Search for the cell housing the specified text and yield its (X, Y) center coordinate. 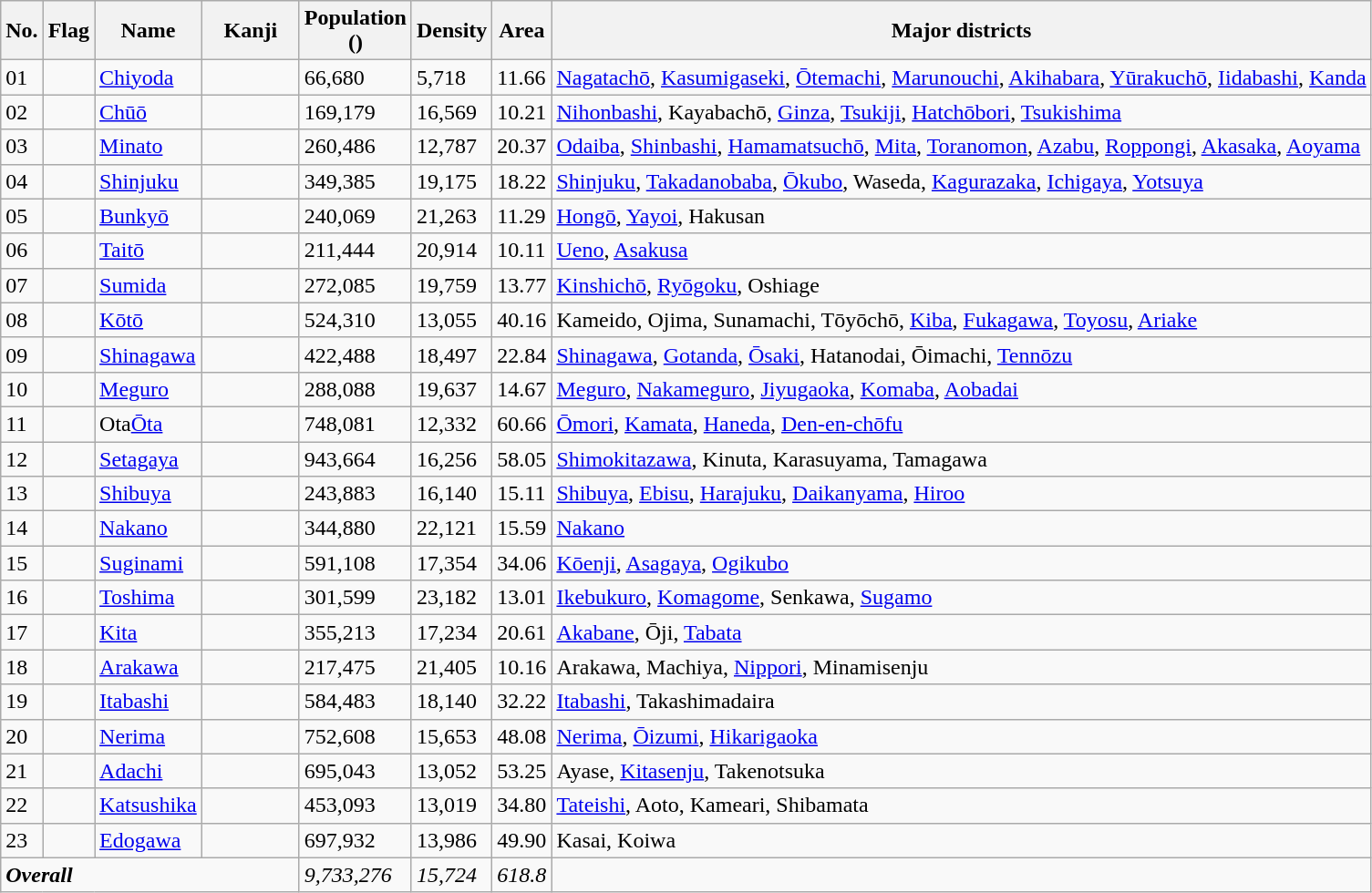
05 (22, 216)
17,354 (451, 563)
17,234 (451, 632)
22.84 (521, 354)
16,140 (451, 494)
422,488 (356, 354)
524,310 (356, 320)
18 (22, 667)
48.08 (521, 736)
15.59 (521, 529)
08 (22, 320)
217,475 (356, 667)
Hongō, Yayoi, Hakusan (961, 216)
Adachi (149, 771)
13,055 (451, 320)
Itabashi, Takashimadaira (961, 702)
13 (22, 494)
Ikebukuro, Komagome, Senkawa, Sugamo (961, 598)
13,052 (451, 771)
Kanji (250, 31)
10.16 (521, 667)
20 (22, 736)
32.22 (521, 702)
5,718 (451, 77)
943,664 (356, 458)
Akabane, Ōji, Tabata (961, 632)
No. (22, 31)
240,069 (356, 216)
Toshima (149, 598)
260,486 (356, 147)
Arakawa (149, 667)
19,759 (451, 285)
288,088 (356, 389)
Major districts (961, 31)
355,213 (356, 632)
13,986 (451, 840)
169,179 (356, 112)
Kinshichō, Ryōgoku, Oshiage (961, 285)
19 (22, 702)
15.11 (521, 494)
10.21 (521, 112)
40.16 (521, 320)
11.29 (521, 216)
49.90 (521, 840)
Bunkyō (149, 216)
13.01 (521, 598)
03 (22, 147)
Arakawa, Machiya, Nippori, Minamisenju (961, 667)
Kita (149, 632)
Kasai, Koiwa (961, 840)
21 (22, 771)
Shimokitazawa, Kinuta, Karasuyama, Tamagawa (961, 458)
Edogawa (149, 840)
21,263 (451, 216)
349,385 (356, 181)
Shibuya, Ebisu, Harajuku, Daikanyama, Hiroo (961, 494)
14.67 (521, 389)
Chiyoda (149, 77)
Setagaya (149, 458)
17 (22, 632)
15,724 (451, 875)
453,093 (356, 806)
22,121 (451, 529)
18,140 (451, 702)
Shinjuku (149, 181)
19,175 (451, 181)
18,497 (451, 354)
09 (22, 354)
13.77 (521, 285)
Population() (356, 31)
34.80 (521, 806)
13,019 (451, 806)
Ueno, Asakusa (961, 251)
Nihonbashi, Kayabachō, Ginza, Tsukiji, Hatchōbori, Tsukishima (961, 112)
07 (22, 285)
211,444 (356, 251)
02 (22, 112)
20,914 (451, 251)
Itabashi (149, 702)
12 (22, 458)
Ōmori, Kamata, Haneda, Den-en-chōfu (961, 424)
23,182 (451, 598)
10 (22, 389)
04 (22, 181)
14 (22, 529)
Density (451, 31)
Kōenji, Asagaya, Ogikubo (961, 563)
344,880 (356, 529)
Shibuya (149, 494)
Overall (150, 875)
748,081 (356, 424)
Shinagawa (149, 354)
10.11 (521, 251)
Shinagawa, Gotanda, Ōsaki, Hatanodai, Ōimachi, Tennōzu (961, 354)
Nerima, Ōizumi, Hikarigaoka (961, 736)
Shinjuku, Takadanobaba, Ōkubo, Waseda, Kagurazaka, Ichigaya, Yotsuya (961, 181)
22 (22, 806)
11.66 (521, 77)
21,405 (451, 667)
58.05 (521, 458)
695,043 (356, 771)
Kameido, Ojima, Sunamachi, Tōyōchō, Kiba, Fukagawa, Toyosu, Ariake (961, 320)
272,085 (356, 285)
Chūō (149, 112)
Area (521, 31)
Meguro (149, 389)
Taitō (149, 251)
Kōtō (149, 320)
12,332 (451, 424)
53.25 (521, 771)
23 (22, 840)
20.37 (521, 147)
16,256 (451, 458)
752,608 (356, 736)
584,483 (356, 702)
Minato (149, 147)
15,653 (451, 736)
Sumida (149, 285)
19,637 (451, 389)
01 (22, 77)
12,787 (451, 147)
16,569 (451, 112)
697,932 (356, 840)
243,883 (356, 494)
301,599 (356, 598)
Nagatachō, Kasumigaseki, Ōtemachi, Marunouchi, Akihabara, Yūrakuchō, Iidabashi, Kanda (961, 77)
9,733,276 (356, 875)
06 (22, 251)
Katsushika (149, 806)
15 (22, 563)
591,108 (356, 563)
66,680 (356, 77)
Nerima (149, 736)
Flag (68, 31)
618.8 (521, 875)
11 (22, 424)
Tateishi, Aoto, Kameari, Shibamata (961, 806)
Ayase, Kitasenju, Takenotsuka (961, 771)
20.61 (521, 632)
Suginami (149, 563)
18.22 (521, 181)
Odaiba, Shinbashi, Hamamatsuchō, Mita, Toranomon, Azabu, Roppongi, Akasaka, Aoyama (961, 147)
16 (22, 598)
Meguro, Nakameguro, Jiyugaoka, Komaba, Aobadai (961, 389)
60.66 (521, 424)
34.06 (521, 563)
Name (149, 31)
OtaŌta (149, 424)
